Detect which cell encompasses the target text, then output its [X, Y] center coordinate. 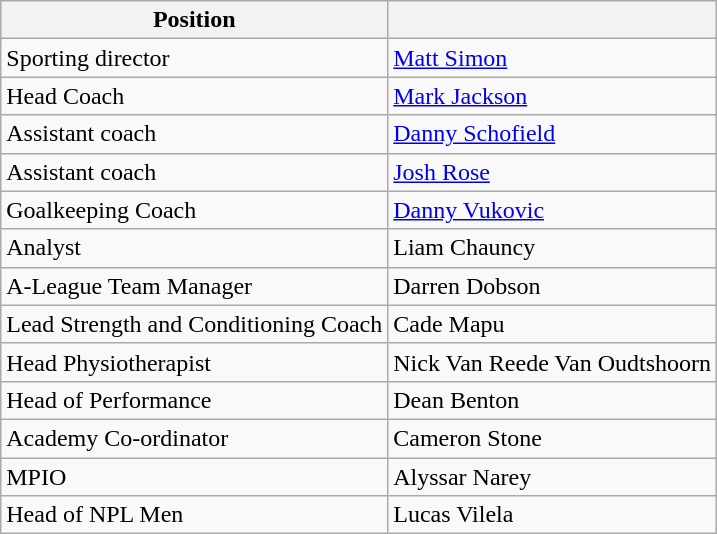
Goalkeeping Coach [194, 210]
Mark Jackson [552, 96]
Lead Strength and Conditioning Coach [194, 324]
Liam Chauncy [552, 248]
Head of Performance [194, 400]
A-League Team Manager [194, 286]
Academy Co-ordinator [194, 438]
Danny Schofield [552, 134]
Matt Simon [552, 58]
Head Physiotherapist [194, 362]
Analyst [194, 248]
Cade Mapu [552, 324]
Head Coach [194, 96]
Cameron Stone [552, 438]
Alyssar Narey [552, 477]
Josh Rose [552, 172]
MPIO [194, 477]
Darren Dobson [552, 286]
Nick Van Reede Van Oudtshoorn [552, 362]
Lucas Vilela [552, 515]
Dean Benton [552, 400]
Position [194, 20]
Sporting director [194, 58]
Danny Vukovic [552, 210]
Head of NPL Men [194, 515]
